Identify which cell holds the provided text, then report its [X, Y] central coordinate. 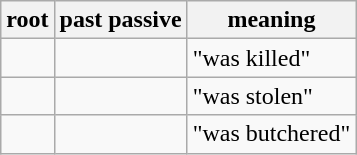
root [28, 20]
"was killed" [272, 58]
"was butchered" [272, 134]
meaning [272, 20]
"was stolen" [272, 96]
past passive [120, 20]
